Extract the (X, Y) coordinate from the center of the cell holding the provided text.  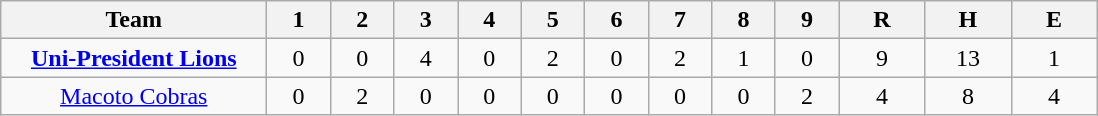
Macoto Cobras (134, 96)
3 (426, 20)
5 (553, 20)
6 (617, 20)
13 (968, 58)
R (882, 20)
Team (134, 20)
7 (680, 20)
Uni-President Lions (134, 58)
H (968, 20)
E (1054, 20)
